From the cell containing the given text, extract its center point as (x, y) coordinate. 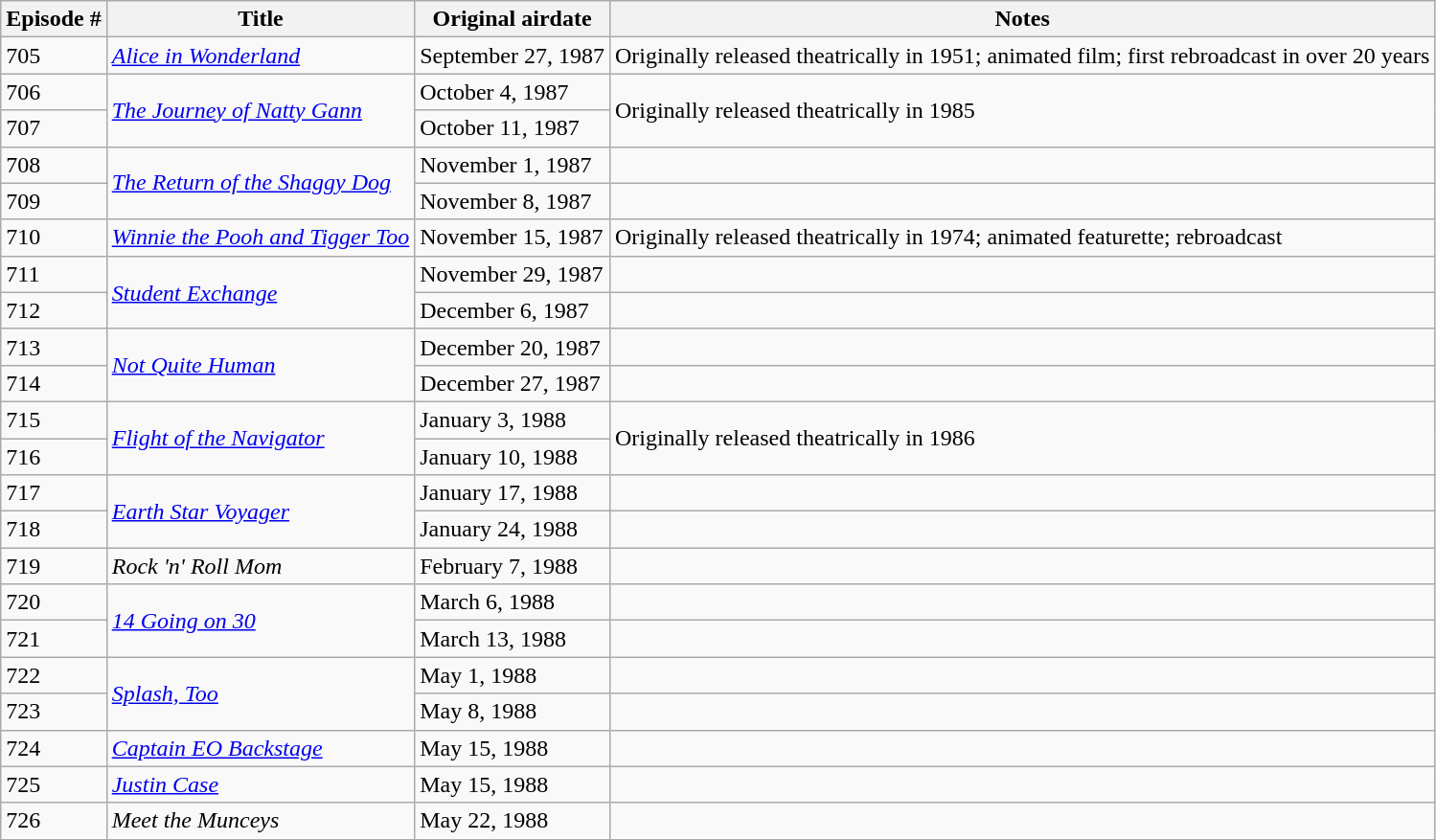
Rock 'n' Roll Mom (261, 566)
705 (54, 56)
October 4, 1987 (513, 92)
Justin Case (261, 784)
November 29, 1987 (513, 274)
Captain EO Backstage (261, 748)
719 (54, 566)
November 15, 1987 (513, 238)
Originally released theatrically in 1985 (1021, 110)
Title (261, 19)
723 (54, 712)
713 (54, 347)
708 (54, 165)
Originally released theatrically in 1986 (1021, 438)
14 Going on 30 (261, 621)
September 27, 1987 (513, 56)
Winnie the Pooh and Tigger Too (261, 238)
Splash, Too (261, 693)
709 (54, 201)
January 3, 1988 (513, 420)
718 (54, 530)
Not Quite Human (261, 365)
706 (54, 92)
Alice in Wonderland (261, 56)
717 (54, 493)
715 (54, 420)
Earth Star Voyager (261, 511)
712 (54, 310)
The Journey of Natty Gann (261, 110)
Meet the Munceys (261, 821)
721 (54, 639)
November 1, 1987 (513, 165)
Originally released theatrically in 1974; animated featurette; rebroadcast (1021, 238)
711 (54, 274)
March 13, 1988 (513, 639)
Student Exchange (261, 292)
May 22, 1988 (513, 821)
722 (54, 675)
December 20, 1987 (513, 347)
November 8, 1987 (513, 201)
710 (54, 238)
May 1, 1988 (513, 675)
October 11, 1987 (513, 128)
Episode # (54, 19)
Originally released theatrically in 1951; animated film; first rebroadcast in over 20 years (1021, 56)
725 (54, 784)
Flight of the Navigator (261, 438)
December 6, 1987 (513, 310)
Notes (1021, 19)
Original airdate (513, 19)
January 17, 1988 (513, 493)
724 (54, 748)
January 24, 1988 (513, 530)
716 (54, 457)
December 27, 1987 (513, 383)
The Return of the Shaggy Dog (261, 183)
707 (54, 128)
March 6, 1988 (513, 602)
726 (54, 821)
720 (54, 602)
May 8, 1988 (513, 712)
February 7, 1988 (513, 566)
January 10, 1988 (513, 457)
714 (54, 383)
